Capture the cell that displays the provided text and extract its (X, Y) central coordinate. 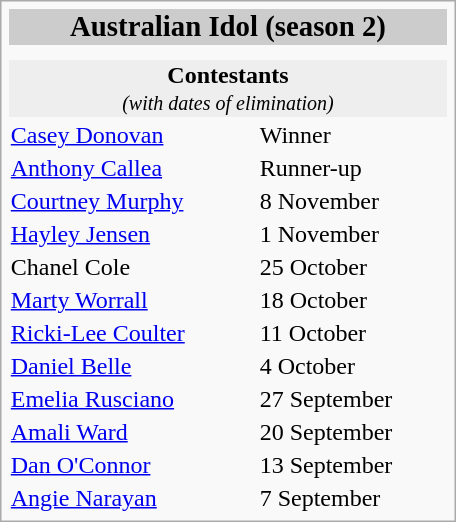
Anthony Callea (132, 168)
20 September (352, 432)
Emelia Rusciano (132, 399)
27 September (352, 399)
Hayley Jensen (132, 234)
7 September (352, 498)
Casey Donovan (132, 135)
25 October (352, 267)
Runner-up (352, 168)
1 November (352, 234)
18 October (352, 300)
Ricki-Lee Coulter (132, 333)
Daniel Belle (132, 366)
Winner (352, 135)
4 October (352, 366)
Angie Narayan (132, 498)
Dan O'Connor (132, 465)
11 October (352, 333)
13 September (352, 465)
Amali Ward (132, 432)
8 November (352, 201)
Contestants(with dates of elimination) (228, 88)
Courtney Murphy (132, 201)
Marty Worrall (132, 300)
Australian Idol (season 2) (228, 27)
Chanel Cole (132, 267)
